Locate the cell with the specified text and output its (X, Y) center coordinate. 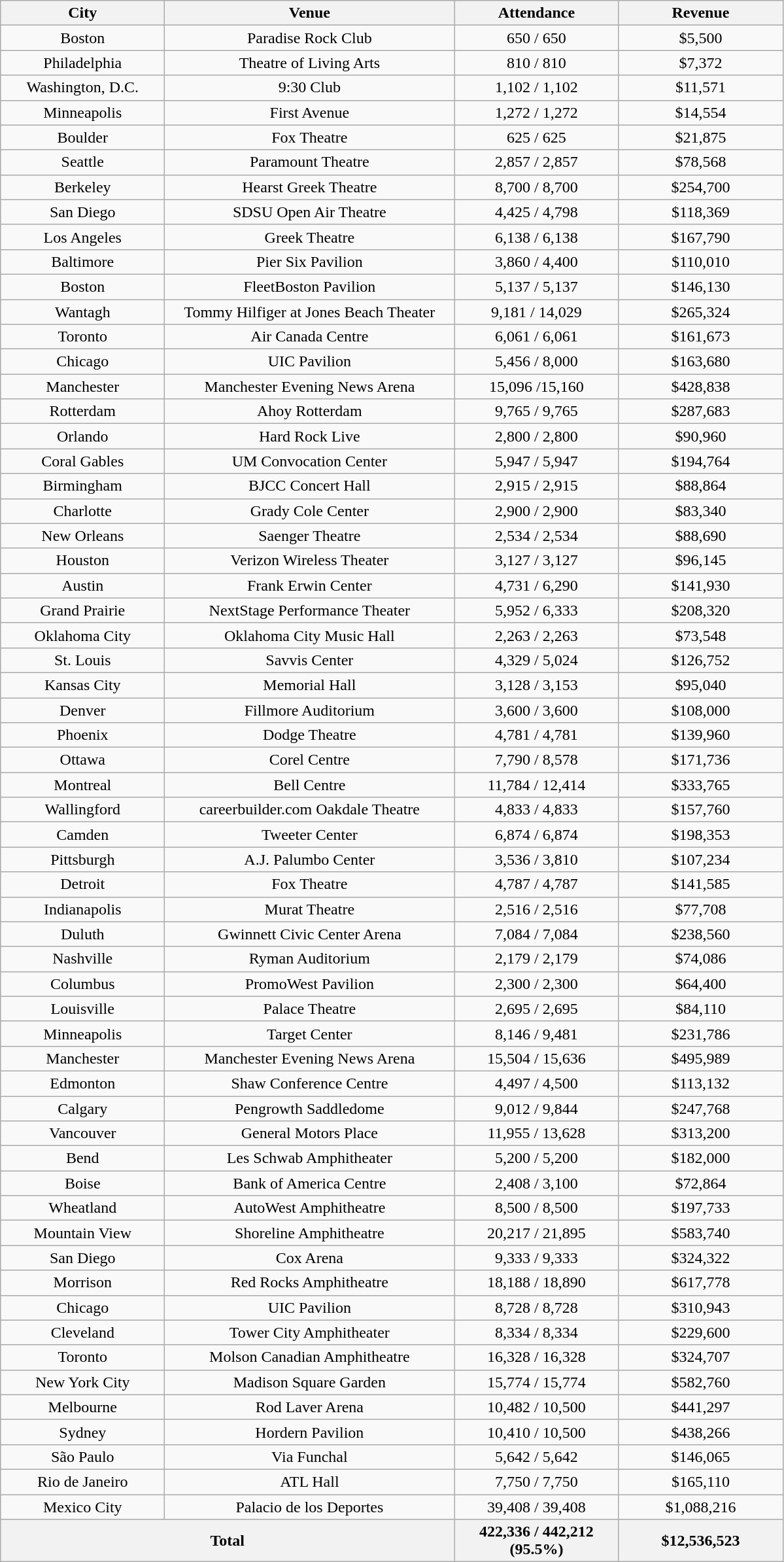
422,336 / 442,212 (95.5%) (536, 1541)
BJCC Concert Hall (310, 486)
Memorial Hall (310, 685)
$88,690 (701, 536)
Cleveland (82, 1332)
20,217 / 21,895 (536, 1233)
Austin (82, 585)
New York City (82, 1382)
Mexico City (82, 1506)
9,181 / 14,029 (536, 312)
4,833 / 4,833 (536, 810)
1,272 / 1,272 (536, 113)
$90,960 (701, 436)
$171,736 (701, 760)
$265,324 (701, 312)
2,263 / 2,263 (536, 635)
$324,322 (701, 1258)
$197,733 (701, 1208)
Wheatland (82, 1208)
8,146 / 9,481 (536, 1033)
$107,234 (701, 859)
Bank of America Centre (310, 1183)
$208,320 (701, 610)
1,102 / 1,102 (536, 88)
NextStage Performance Theater (310, 610)
$313,200 (701, 1134)
New Orleans (82, 536)
Tower City Amphitheater (310, 1332)
3,128 / 3,153 (536, 685)
$333,765 (701, 785)
$229,600 (701, 1332)
5,947 / 5,947 (536, 461)
Fillmore Auditorium (310, 710)
Wallingford (82, 810)
9,012 / 9,844 (536, 1109)
$310,943 (701, 1308)
$141,585 (701, 884)
Vancouver (82, 1134)
Nashville (82, 959)
Theatre of Living Arts (310, 63)
3,127 / 3,127 (536, 561)
A.J. Palumbo Center (310, 859)
FleetBoston Pavilion (310, 286)
Duluth (82, 934)
Camden (82, 835)
Detroit (82, 884)
$238,560 (701, 934)
Kansas City (82, 685)
$324,707 (701, 1357)
Denver (82, 710)
10,482 / 10,500 (536, 1407)
Total (228, 1541)
Venue (310, 13)
11,784 / 12,414 (536, 785)
Palacio de los Deportes (310, 1506)
Cox Arena (310, 1258)
$157,760 (701, 810)
General Motors Place (310, 1134)
$95,040 (701, 685)
Los Angeles (82, 237)
Phoenix (82, 735)
PromoWest Pavilion (310, 984)
Orlando (82, 436)
$139,960 (701, 735)
$161,673 (701, 337)
$74,086 (701, 959)
5,200 / 5,200 (536, 1158)
15,096 /15,160 (536, 387)
Morrison (82, 1283)
$73,548 (701, 635)
Air Canada Centre (310, 337)
Verizon Wireless Theater (310, 561)
Shoreline Amphitheatre (310, 1233)
9:30 Club (310, 88)
6,874 / 6,874 (536, 835)
$11,571 (701, 88)
Rotterdam (82, 411)
Edmonton (82, 1083)
16,328 / 16,328 (536, 1357)
Charlotte (82, 511)
careerbuilder.com Oakdale Theatre (310, 810)
Bell Centre (310, 785)
Tweeter Center (310, 835)
2,800 / 2,800 (536, 436)
2,900 / 2,900 (536, 511)
Ahoy Rotterdam (310, 411)
$247,768 (701, 1109)
$231,786 (701, 1033)
7,790 / 8,578 (536, 760)
8,500 / 8,500 (536, 1208)
Pier Six Pavilion (310, 262)
Oklahoma City Music Hall (310, 635)
$198,353 (701, 835)
5,642 / 5,642 (536, 1457)
4,497 / 4,500 (536, 1083)
$141,930 (701, 585)
Indianapolis (82, 909)
$583,740 (701, 1233)
Birmingham (82, 486)
$146,130 (701, 286)
$96,145 (701, 561)
$441,297 (701, 1407)
$7,372 (701, 63)
Berkeley (82, 187)
$163,680 (701, 362)
9,765 / 9,765 (536, 411)
Greek Theatre (310, 237)
Savvis Center (310, 660)
$12,536,523 (701, 1541)
8,728 / 8,728 (536, 1308)
7,084 / 7,084 (536, 934)
Boulder (82, 137)
2,179 / 2,179 (536, 959)
2,857 / 2,857 (536, 162)
$428,838 (701, 387)
$5,500 (701, 38)
$126,752 (701, 660)
625 / 625 (536, 137)
Palace Theatre (310, 1009)
5,456 / 8,000 (536, 362)
810 / 810 (536, 63)
St. Louis (82, 660)
3,860 / 4,400 (536, 262)
Philadelphia (82, 63)
Paradise Rock Club (310, 38)
$83,340 (701, 511)
$1,088,216 (701, 1506)
15,504 / 15,636 (536, 1058)
Washington, D.C. (82, 88)
Revenue (701, 13)
2,408 / 3,100 (536, 1183)
$617,778 (701, 1283)
2,534 / 2,534 (536, 536)
$438,266 (701, 1432)
Hearst Greek Theatre (310, 187)
5,137 / 5,137 (536, 286)
SDSU Open Air Theatre (310, 212)
$113,132 (701, 1083)
São Paulo (82, 1457)
$194,764 (701, 461)
Hard Rock Live (310, 436)
$110,010 (701, 262)
Rio de Janeiro (82, 1482)
$118,369 (701, 212)
Wantagh (82, 312)
$64,400 (701, 984)
UM Convocation Center (310, 461)
Mountain View (82, 1233)
$167,790 (701, 237)
4,781 / 4,781 (536, 735)
Columbus (82, 984)
City (82, 13)
Sydney (82, 1432)
$165,110 (701, 1482)
Seattle (82, 162)
3,600 / 3,600 (536, 710)
$72,864 (701, 1183)
First Avenue (310, 113)
$495,989 (701, 1058)
$21,875 (701, 137)
Boise (82, 1183)
10,410 / 10,500 (536, 1432)
650 / 650 (536, 38)
Shaw Conference Centre (310, 1083)
Gwinnett Civic Center Arena (310, 934)
Frank Erwin Center (310, 585)
$84,110 (701, 1009)
Grady Cole Center (310, 511)
Les Schwab Amphitheater (310, 1158)
Tommy Hilfiger at Jones Beach Theater (310, 312)
Murat Theatre (310, 909)
Hordern Pavilion (310, 1432)
39,408 / 39,408 (536, 1506)
Pengrowth Saddledome (310, 1109)
9,333 / 9,333 (536, 1258)
3,536 / 3,810 (536, 859)
$88,864 (701, 486)
$14,554 (701, 113)
4,787 / 4,787 (536, 884)
Saenger Theatre (310, 536)
Target Center (310, 1033)
$254,700 (701, 187)
Paramount Theatre (310, 162)
$78,568 (701, 162)
Corel Centre (310, 760)
Montreal (82, 785)
2,915 / 2,915 (536, 486)
4,329 / 5,024 (536, 660)
Rod Laver Arena (310, 1407)
2,300 / 2,300 (536, 984)
Molson Canadian Amphitheatre (310, 1357)
Calgary (82, 1109)
4,425 / 4,798 (536, 212)
11,955 / 13,628 (536, 1134)
15,774 / 15,774 (536, 1382)
Houston (82, 561)
7,750 / 7,750 (536, 1482)
Baltimore (82, 262)
$182,000 (701, 1158)
Grand Prairie (82, 610)
6,138 / 6,138 (536, 237)
Oklahoma City (82, 635)
4,731 / 6,290 (536, 585)
Dodge Theatre (310, 735)
AutoWest Amphitheatre (310, 1208)
5,952 / 6,333 (536, 610)
$77,708 (701, 909)
Ryman Auditorium (310, 959)
6,061 / 6,061 (536, 337)
Red Rocks Amphitheatre (310, 1283)
Ottawa (82, 760)
2,516 / 2,516 (536, 909)
Madison Square Garden (310, 1382)
8,700 / 8,700 (536, 187)
$146,065 (701, 1457)
Melbourne (82, 1407)
Attendance (536, 13)
Via Funchal (310, 1457)
Bend (82, 1158)
$108,000 (701, 710)
18,188 / 18,890 (536, 1283)
8,334 / 8,334 (536, 1332)
$287,683 (701, 411)
ATL Hall (310, 1482)
Coral Gables (82, 461)
Louisville (82, 1009)
Pittsburgh (82, 859)
$582,760 (701, 1382)
2,695 / 2,695 (536, 1009)
